Return [X, Y] of the center of cell containing provided text 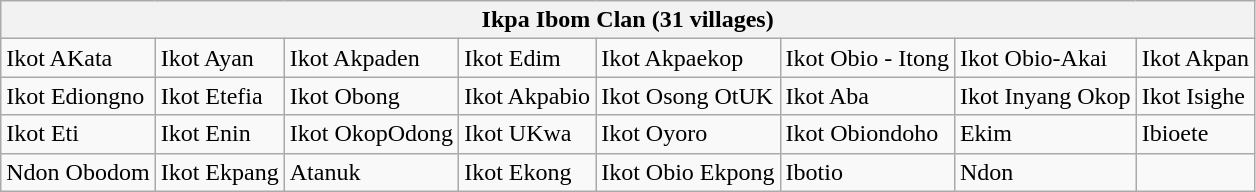
Ikot Etefia [220, 96]
Ikot Akpan [1195, 58]
Ikot AKata [78, 58]
Ikot UKwa [528, 134]
Ikpa Ibom Clan (31 villages) [628, 20]
Ikot Obio-Akai [1045, 58]
Ikot Obiondoho [867, 134]
Ikot Enin [220, 134]
Ikot OkopOdong [371, 134]
Ikot Isighe [1195, 96]
Ikot Edim [528, 58]
Ndon Obodom [78, 172]
Ikot Akpabio [528, 96]
Ikot Obio - Itong [867, 58]
Ikot Ediongno [78, 96]
Ndon [1045, 172]
Ibotio [867, 172]
Atanuk [371, 172]
Ikot Aba [867, 96]
Ikot Osong OtUK [688, 96]
Ikot Akpaekop [688, 58]
Ibioete [1195, 134]
Ikot Eti [78, 134]
Ikot Ekong [528, 172]
Ikot Akpaden [371, 58]
Ikot Ayan [220, 58]
Ikot Inyang Okop [1045, 96]
Ikot Ekpang [220, 172]
Ikot Obong [371, 96]
Ekim [1045, 134]
Ikot Oyoro [688, 134]
Ikot Obio Ekpong [688, 172]
